Find where the given text appears and provide that cell's center as (X, Y) coordinate. 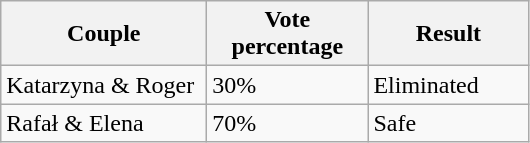
30% (288, 85)
Safe (448, 123)
Vote percentage (288, 34)
Katarzyna & Roger (104, 85)
Couple (104, 34)
Rafał & Elena (104, 123)
Eliminated (448, 85)
Result (448, 34)
70% (288, 123)
